Identify which cell holds the provided text, then report its [x, y] central coordinate. 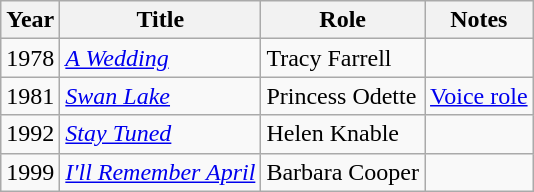
1981 [30, 96]
Title [160, 20]
Helen Knable [343, 134]
1978 [30, 58]
Voice role [480, 96]
1992 [30, 134]
I'll Remember April [160, 172]
Barbara Cooper [343, 172]
Tracy Farrell [343, 58]
Role [343, 20]
Princess Odette [343, 96]
Notes [480, 20]
Swan Lake [160, 96]
A Wedding [160, 58]
Stay Tuned [160, 134]
Year [30, 20]
1999 [30, 172]
